Detect which cell encompasses the target text, then output its [x, y] center coordinate. 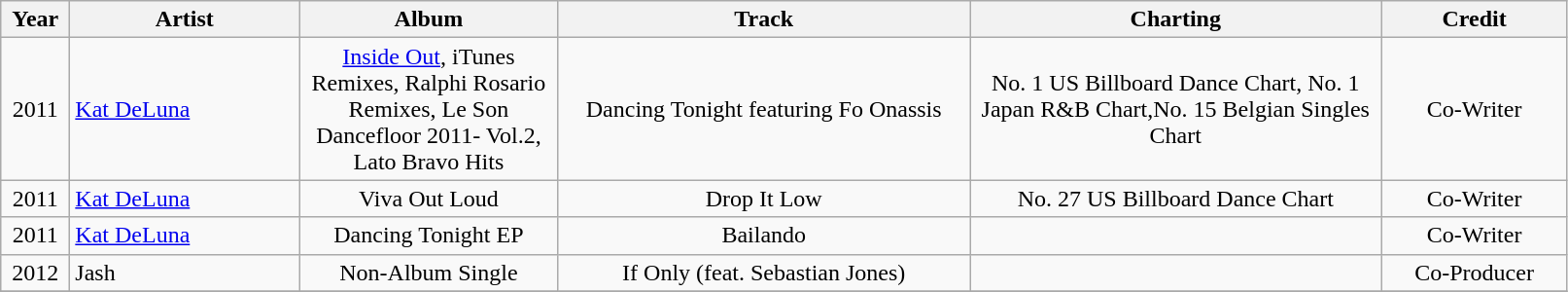
If Only (feat. Sebastian Jones) [764, 273]
Charting [1176, 19]
Bailando [764, 236]
Inside Out, iTunes Remixes, Ralphi Rosario Remixes, Le Son Dancefloor 2011- Vol.2, Lato Bravo Hits [429, 109]
No. 1 US Billboard Dance Chart, No. 1 Japan R&B Chart,No. 15 Belgian Singles Chart [1176, 109]
2012 [35, 273]
Jash [185, 273]
Dancing Tonight EP [429, 236]
Co-Producer [1474, 273]
Drop It Low [764, 199]
No. 27 US Billboard Dance Chart [1176, 199]
Track [764, 19]
Year [35, 19]
Credit [1474, 19]
Viva Out Loud [429, 199]
Dancing Tonight featuring Fo Onassis [764, 109]
Artist [185, 19]
Non-Album Single [429, 273]
Album [429, 19]
